Extract the (X, Y) coordinate from the center of the cell holding the provided text.  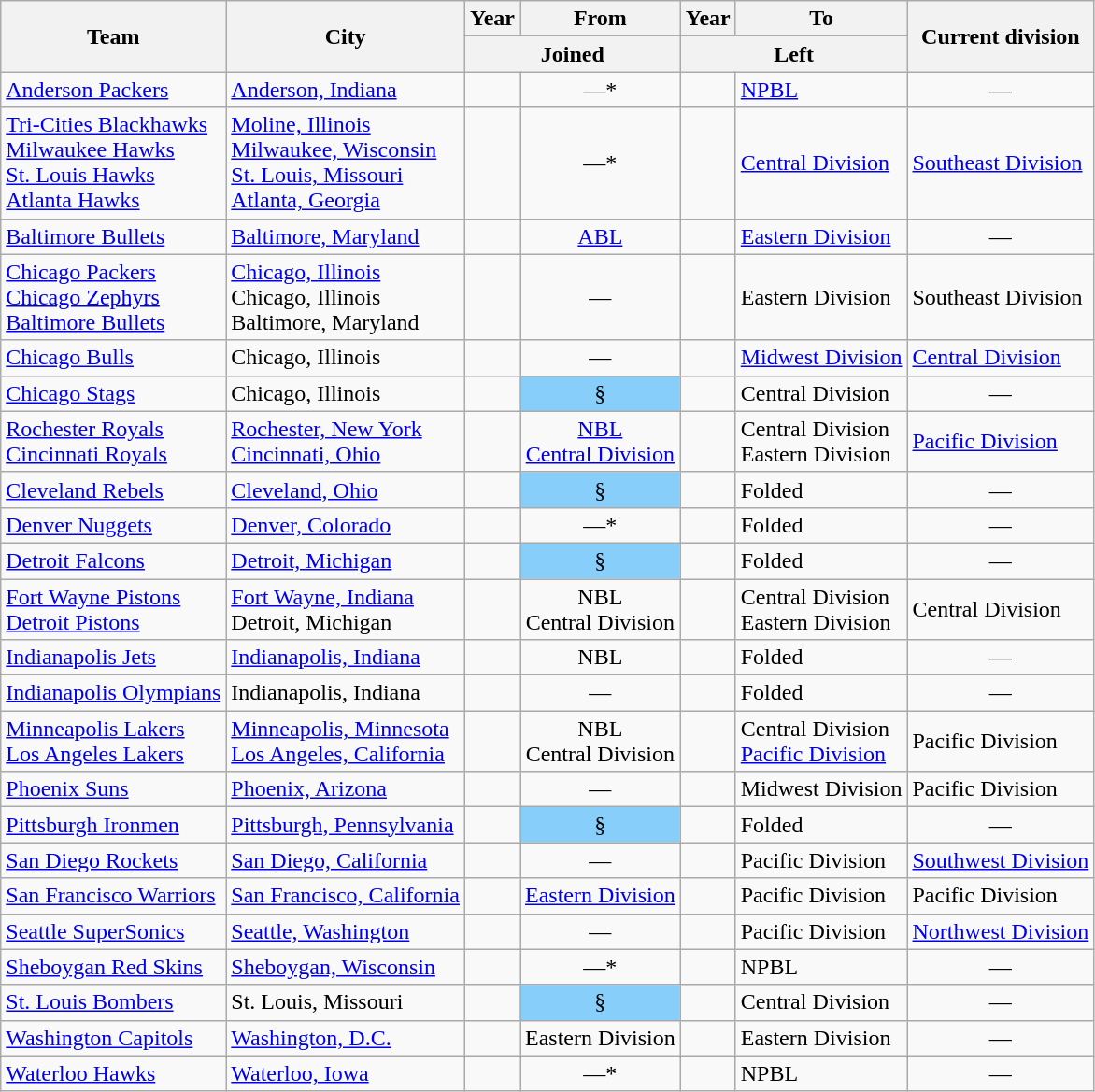
Central DivisionPacific Division (821, 742)
Washington Capitols (114, 1038)
Rochester Royals Cincinnati Royals (114, 441)
Indianapolis Olympians (114, 693)
San Francisco, California (346, 896)
Joined (572, 54)
Left (794, 54)
From (600, 19)
To (821, 19)
Denver Nuggets (114, 525)
San Diego, California (346, 860)
Tri-Cities Blackhawks Milwaukee Hawks St. Louis Hawks Atlanta Hawks (114, 163)
Chicago Packers Chicago Zephyrs Baltimore Bullets (114, 297)
Sheboygan Red Skins (114, 967)
Cleveland Rebels (114, 489)
Rochester, New YorkCincinnati, Ohio (346, 441)
San Francisco Warriors (114, 896)
ABL (600, 236)
Waterloo, Iowa (346, 1073)
NBL (600, 658)
Chicago Stags (114, 393)
Denver, Colorado (346, 525)
Baltimore, Maryland (346, 236)
Cleveland, Ohio (346, 489)
Southwest Division (1001, 860)
Team (114, 36)
Pittsburgh Ironmen (114, 825)
Baltimore Bullets (114, 236)
Anderson Packers (114, 90)
Sheboygan, Wisconsin (346, 967)
Fort Wayne Pistons Detroit Pistons (114, 609)
Seattle SuperSonics (114, 931)
Minneapolis, MinnesotaLos Angeles, California (346, 742)
San Diego Rockets (114, 860)
Fort Wayne, IndianaDetroit, Michigan (346, 609)
Northwest Division (1001, 931)
St. Louis Bombers (114, 1002)
Detroit Falcons (114, 560)
St. Louis, Missouri (346, 1002)
Phoenix Suns (114, 789)
Seattle, Washington (346, 931)
Chicago, IllinoisChicago, IllinoisBaltimore, Maryland (346, 297)
Minneapolis Lakers Los Angeles Lakers (114, 742)
Waterloo Hawks (114, 1073)
Current division (1001, 36)
Anderson, Indiana (346, 90)
Washington, D.C. (346, 1038)
Phoenix, Arizona (346, 789)
Detroit, Michigan (346, 560)
Pittsburgh, Pennsylvania (346, 825)
Chicago Bulls (114, 358)
City (346, 36)
Moline, IllinoisMilwaukee, WisconsinSt. Louis, MissouriAtlanta, Georgia (346, 163)
Indianapolis Jets (114, 658)
